Find where the given text appears and provide that cell's center as (x, y) coordinate. 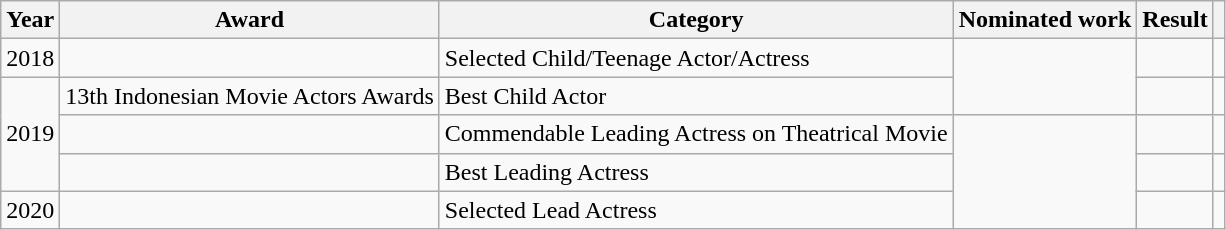
2019 (30, 134)
13th Indonesian Movie Actors Awards (250, 96)
Commendable Leading Actress on Theatrical Movie (696, 134)
Year (30, 20)
Best Child Actor (696, 96)
2018 (30, 58)
Selected Lead Actress (696, 210)
Nominated work (1045, 20)
2020 (30, 210)
Result (1175, 20)
Category (696, 20)
Selected Child/Teenage Actor/Actress (696, 58)
Best Leading Actress (696, 172)
Award (250, 20)
